From the cell containing the given text, extract its center point as [x, y] coordinate. 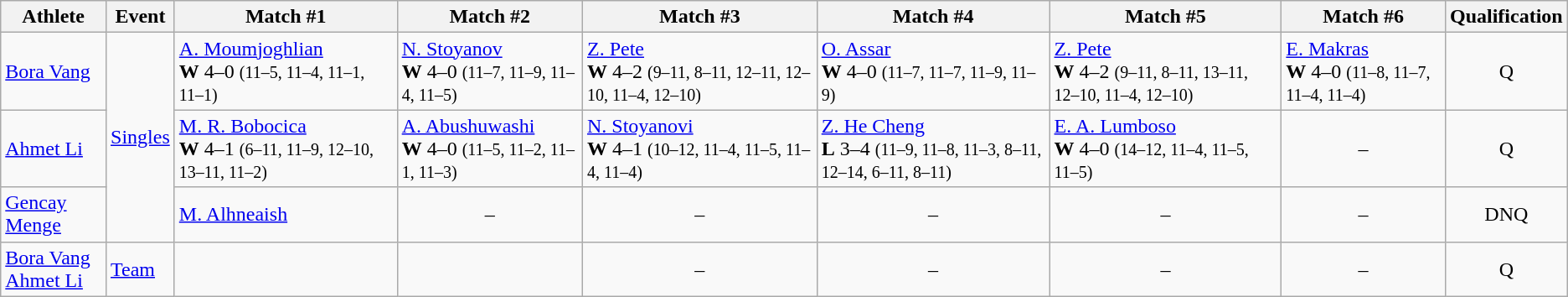
M. R. Bobocica W 4–1 (6–11, 11–9, 12–10, 13–11, 11–2) [286, 148]
M. Alhneaish [286, 215]
E. Makras W 4–0 (11–8, 11–7, 11–4, 11–4) [1364, 71]
Match #1 [286, 17]
N. Stoyanovi W 4–1 (10–12, 11–4, 11–5, 11–4, 11–4) [699, 148]
E. A. Lumboso W 4–0 (14–12, 11–4, 11–5, 11–5) [1166, 148]
Bora Vang Ahmet Li [54, 268]
Match #5 [1166, 17]
Match #4 [933, 17]
Athlete [54, 17]
A. Abushuwashi W 4–0 (11–5, 11–2, 11–1, 11–3) [489, 148]
N. Stoyanov W 4–0 (11–7, 11–9, 11–4, 11–5) [489, 71]
Bora Vang [54, 71]
O. Assar W 4–0 (11–7, 11–7, 11–9, 11–9) [933, 71]
Match #2 [489, 17]
Match #6 [1364, 17]
Gencay Menge [54, 215]
A. Moumjoghlian W 4–0 (11–5, 11–4, 11–1, 11–1) [286, 71]
Qualification [1506, 17]
Event [141, 17]
Z. He Cheng L 3–4 (11–9, 11–8, 11–3, 8–11, 12–14, 6–11, 8–11) [933, 148]
Team [141, 268]
Z. Pete W 4–2 (9–11, 8–11, 12–11, 12–10, 11–4, 12–10) [699, 71]
Singles [141, 138]
Z. Pete W 4–2 (9–11, 8–11, 13–11, 12–10, 11–4, 12–10) [1166, 71]
DNQ [1506, 215]
Ahmet Li [54, 148]
Match #3 [699, 17]
